Identify which cell holds the provided text, then report its [X, Y] central coordinate. 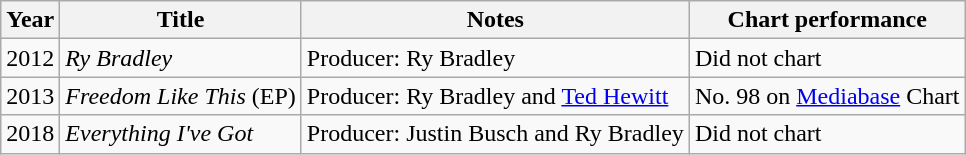
Notes [495, 20]
Producer: Ry Bradley [495, 58]
2012 [30, 58]
Producer: Justin Busch and Ry Bradley [495, 134]
No. 98 on Mediabase Chart [827, 96]
2018 [30, 134]
Title [180, 20]
Freedom Like This (EP) [180, 96]
Ry Bradley [180, 58]
Everything I've Got [180, 134]
2013 [30, 96]
Chart performance [827, 20]
Year [30, 20]
Producer: Ry Bradley and Ted Hewitt [495, 96]
